Locate the cell with the specified text and output its [X, Y] center coordinate. 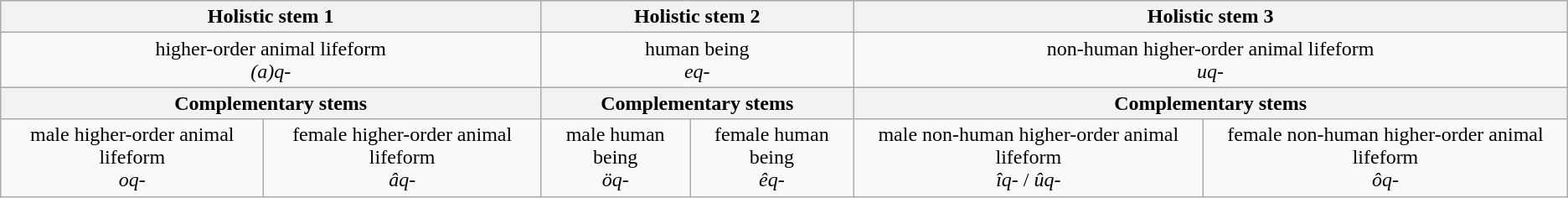
higher-order animal lifeform(a)q- [271, 60]
Holistic stem 2 [697, 17]
female human beingêq- [772, 158]
Holistic stem 1 [271, 17]
male higher-order animal lifeformoq- [132, 158]
female higher-order animal lifeformâq- [402, 158]
non-human higher-order animal lifeformuq- [1210, 60]
Holistic stem 3 [1210, 17]
human beingeq- [697, 60]
female non-human higher-order animal lifeformôq- [1385, 158]
male human beingöq- [616, 158]
male non-human higher-order animal lifeformîq- / ûq- [1029, 158]
